From the cell containing the given text, extract its center point as (X, Y) coordinate. 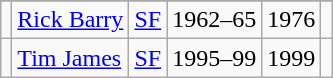
Rick Barry (70, 20)
1995–99 (214, 58)
Tim James (70, 58)
1999 (292, 58)
1962–65 (214, 20)
1976 (292, 20)
